Extract the [x, y] coordinate from the center of the cell holding the provided text.  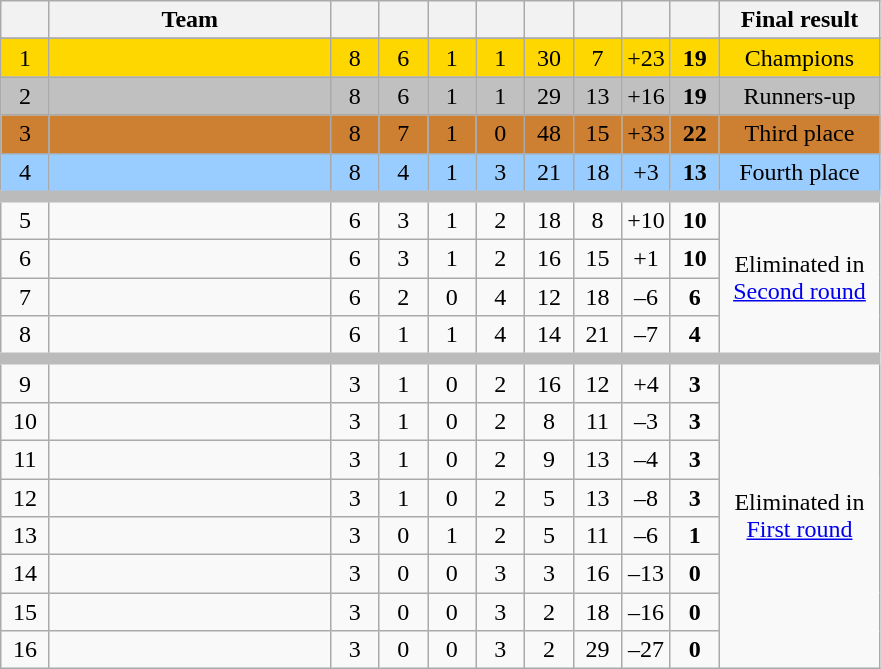
+1 [646, 259]
22 [694, 134]
48 [550, 134]
Champions [800, 58]
Eliminated in Second round [800, 278]
+23 [646, 58]
–4 [646, 459]
+16 [646, 96]
–27 [646, 650]
–8 [646, 497]
Third place [800, 134]
–7 [646, 338]
+3 [646, 174]
Eliminated in First round [800, 514]
30 [550, 58]
Final result [800, 20]
–16 [646, 612]
+10 [646, 218]
–13 [646, 574]
+33 [646, 134]
Team [190, 20]
Fourth place [800, 174]
Runners-up [800, 96]
–3 [646, 421]
+4 [646, 380]
